For the text-containing cell, return its midpoint in [x, y] coordinate format. 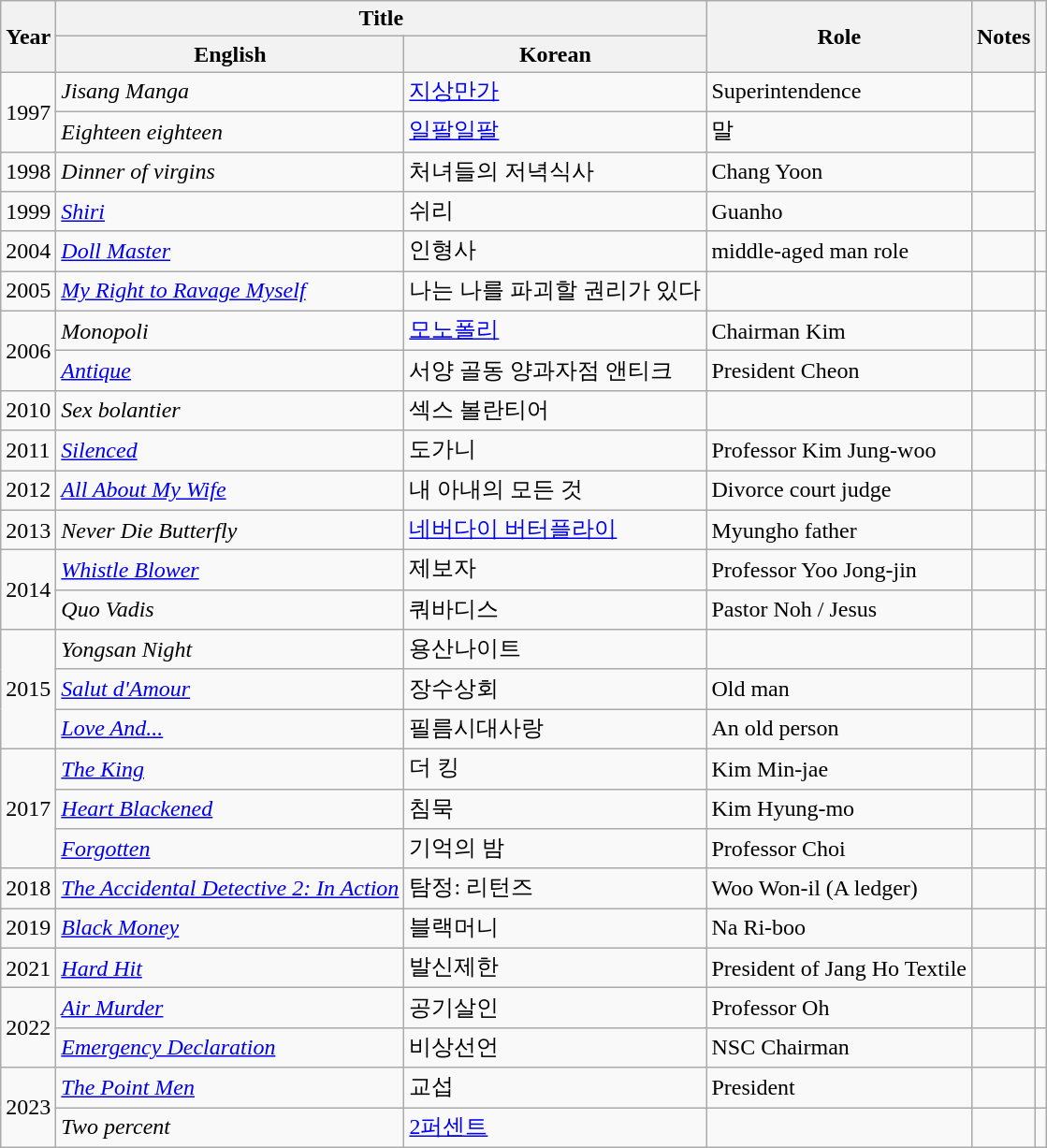
2015 [28, 690]
Silenced [230, 451]
Yongsan Night [230, 649]
Black Money [230, 928]
middle-aged man role [839, 251]
Professor Yoo Jong-jin [839, 571]
Emergency Declaration [230, 1048]
Shiri [230, 211]
Year [28, 36]
1997 [28, 112]
침묵 [556, 808]
네버다이 버터플라이 [556, 530]
Hard Hit [230, 967]
Chang Yoon [839, 172]
공기살인 [556, 1009]
The Point Men [230, 1087]
The King [230, 769]
처녀들의 저녁식사 [556, 172]
2퍼센트 [556, 1128]
Kim Hyung-mo [839, 808]
일팔일팔 [556, 131]
Sex bolantier [230, 410]
An old person [839, 730]
제보자 [556, 571]
Superintendence [839, 92]
2006 [28, 350]
Dinner of virgins [230, 172]
Never Die Butterfly [230, 530]
2023 [28, 1108]
President of Jang Ho Textile [839, 967]
Professor Kim Jung-woo [839, 451]
2022 [28, 1027]
내 아내의 모든 것 [556, 490]
2011 [28, 451]
Korean [556, 54]
Myungho father [839, 530]
Heart Blackened [230, 808]
용산나이트 [556, 649]
Professor Choi [839, 850]
2004 [28, 251]
말 [839, 131]
Professor Oh [839, 1009]
Antique [230, 371]
All About My Wife [230, 490]
Two percent [230, 1128]
교섭 [556, 1087]
쉬리 [556, 211]
발신제한 [556, 967]
1999 [28, 211]
Whistle Blower [230, 571]
President [839, 1087]
Pastor Noh / Jesus [839, 610]
인형사 [556, 251]
비상선언 [556, 1048]
2013 [28, 530]
Na Ri-boo [839, 928]
지상만가 [556, 92]
장수상회 [556, 689]
탐정: 리턴즈 [556, 889]
2014 [28, 589]
블랙머니 [556, 928]
President Cheon [839, 371]
2019 [28, 928]
NSC Chairman [839, 1048]
필름시대사랑 [556, 730]
Salut d'Amour [230, 689]
English [230, 54]
Forgotten [230, 850]
2021 [28, 967]
2012 [28, 490]
섹스 볼란티어 [556, 410]
Old man [839, 689]
쿼바디스 [556, 610]
Air Murder [230, 1009]
나는 나를 파괴할 권리가 있다 [556, 292]
Role [839, 36]
2018 [28, 889]
서양 골동 양과자점 앤티크 [556, 371]
Doll Master [230, 251]
Chairman Kim [839, 331]
Notes [1003, 36]
Woo Won-il (A ledger) [839, 889]
Monopoli [230, 331]
Jisang Manga [230, 92]
기억의 밤 [556, 850]
Guanho [839, 211]
1998 [28, 172]
Kim Min-jae [839, 769]
Quo Vadis [230, 610]
Eighteen eighteen [230, 131]
2010 [28, 410]
2017 [28, 808]
더 킹 [556, 769]
Title [382, 19]
도가니 [556, 451]
My Right to Ravage Myself [230, 292]
The Accidental Detective 2: In Action [230, 889]
Divorce court judge [839, 490]
2005 [28, 292]
모노폴리 [556, 331]
Love And... [230, 730]
